Provide the (X, Y) coordinate of the cell's center where the given text is located.  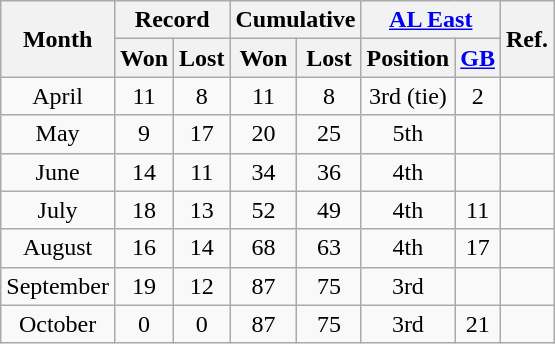
Ref. (528, 39)
13 (202, 210)
68 (264, 248)
2 (478, 96)
AL East (431, 20)
August (58, 248)
September (58, 286)
36 (329, 172)
GB (478, 58)
63 (329, 248)
May (58, 134)
Month (58, 39)
18 (144, 210)
June (58, 172)
July (58, 210)
Position (408, 58)
19 (144, 286)
21 (478, 324)
Cumulative (296, 20)
12 (202, 286)
52 (264, 210)
25 (329, 134)
Record (172, 20)
9 (144, 134)
3rd (tie) (408, 96)
October (58, 324)
20 (264, 134)
49 (329, 210)
April (58, 96)
5th (408, 134)
16 (144, 248)
34 (264, 172)
